For the text-containing cell, return its midpoint in (X, Y) coordinate format. 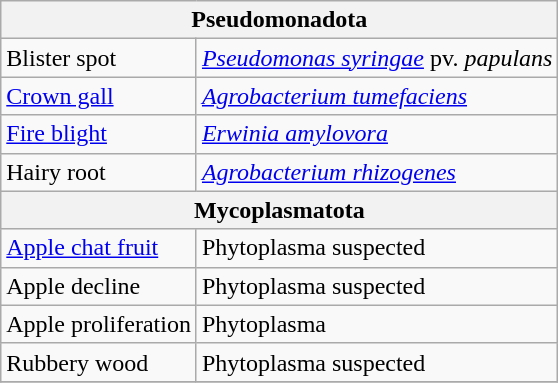
Crown gall (99, 96)
Apple proliferation (99, 324)
Pseudomonas syringae pv. papulans (377, 58)
Mycoplasmatota (280, 210)
Fire blight (99, 134)
Hairy root (99, 172)
Agrobacterium tumefaciens (377, 96)
Phytoplasma (377, 324)
Apple chat fruit (99, 248)
Rubbery wood (99, 362)
Blister spot (99, 58)
Apple decline (99, 286)
Erwinia amylovora (377, 134)
Pseudomonadota (280, 20)
Agrobacterium rhizogenes (377, 172)
